Scan for the cell matching the given text and deliver its (X, Y) coordinate at center. 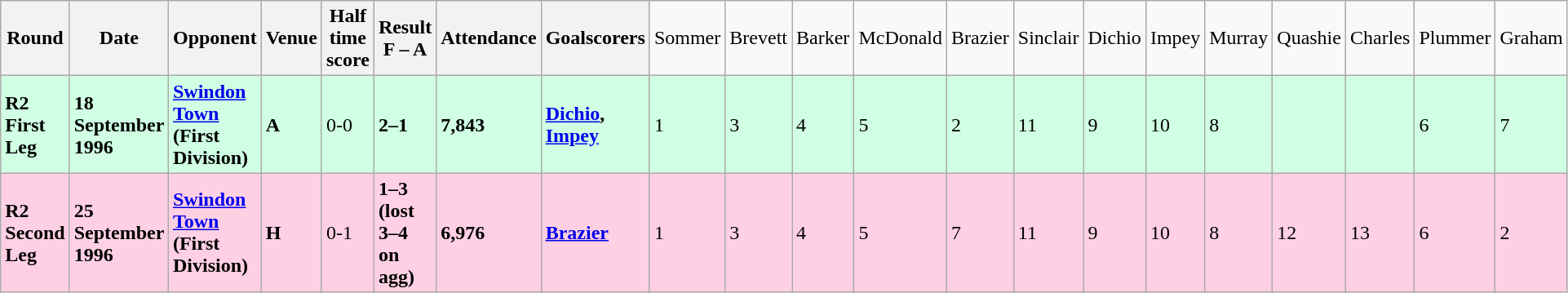
H (291, 233)
A (291, 124)
0-1 (348, 233)
Impey (1175, 38)
13 (1380, 233)
Sinclair (1048, 38)
Murray (1238, 38)
Half time score (348, 38)
Date (119, 38)
12 (1309, 233)
Opponent (215, 38)
2–1 (405, 124)
7,843 (489, 124)
R2 Second Leg (35, 233)
Attendance (489, 38)
0-0 (348, 124)
Barker (822, 38)
Venue (291, 38)
Brevett (759, 38)
ResultF – A (405, 38)
McDonald (901, 38)
1–3 (lost 3–4 on agg) (405, 233)
Plummer (1455, 38)
Sommer (687, 38)
Dichio, Impey (596, 124)
Graham (1531, 38)
Charles (1380, 38)
Goalscorers (596, 38)
R2 First Leg (35, 124)
18 September 1996 (119, 124)
Dichio (1114, 38)
25 September 1996 (119, 233)
6,976 (489, 233)
Round (35, 38)
Quashie (1309, 38)
